Extract the (X, Y) coordinate from the center of the cell holding the provided text.  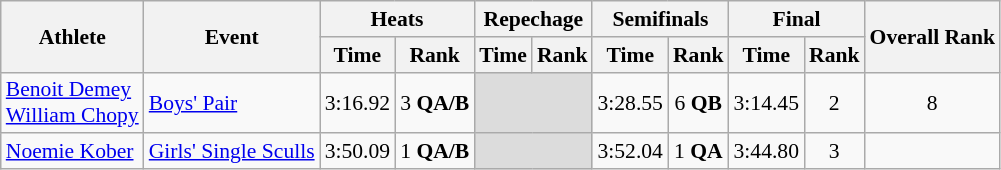
3:50.09 (358, 152)
3:14.45 (766, 102)
3:28.55 (630, 102)
Benoit DemeyWilliam Chopy (72, 102)
Girls' Single Sculls (232, 152)
Heats (398, 19)
Athlete (72, 36)
8 (932, 102)
Noemie Kober (72, 152)
Semifinals (660, 19)
3:16.92 (358, 102)
3:44.80 (766, 152)
Event (232, 36)
Overall Rank (932, 36)
1 QA/B (434, 152)
Repechage (533, 19)
6 QB (698, 102)
2 (834, 102)
1 QA (698, 152)
3 (834, 152)
Final (797, 19)
3:52.04 (630, 152)
Boys' Pair (232, 102)
3 QA/B (434, 102)
